Provide the [x, y] coordinate of the cell's center where the given text is located.  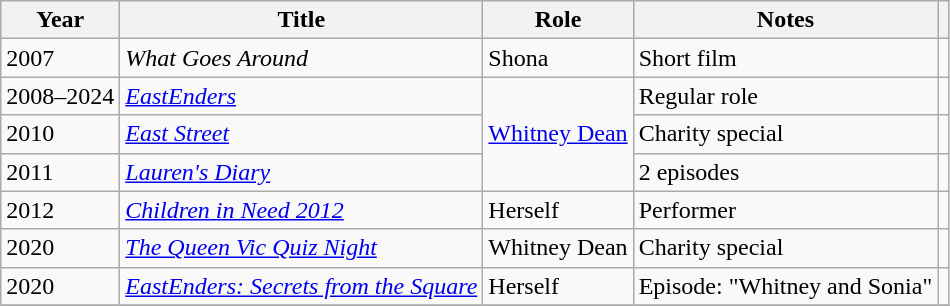
Shona [558, 58]
Children in Need 2012 [302, 210]
EastEnders [302, 96]
Title [302, 20]
EastEnders: Secrets from the Square [302, 286]
2011 [60, 172]
Regular role [786, 96]
What Goes Around [302, 58]
Notes [786, 20]
2 episodes [786, 172]
The Queen Vic Quiz Night [302, 248]
East Street [302, 134]
Episode: "Whitney and Sonia" [786, 286]
2010 [60, 134]
Year [60, 20]
2012 [60, 210]
Short film [786, 58]
Role [558, 20]
Lauren's Diary [302, 172]
2008–2024 [60, 96]
2007 [60, 58]
Performer [786, 210]
